Provide the (X, Y) coordinate of the cell's center where the given text is located.  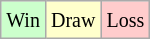
Win (24, 20)
Loss (126, 20)
Draw (72, 20)
